Scan for the cell matching the given text and deliver its (x, y) coordinate at center. 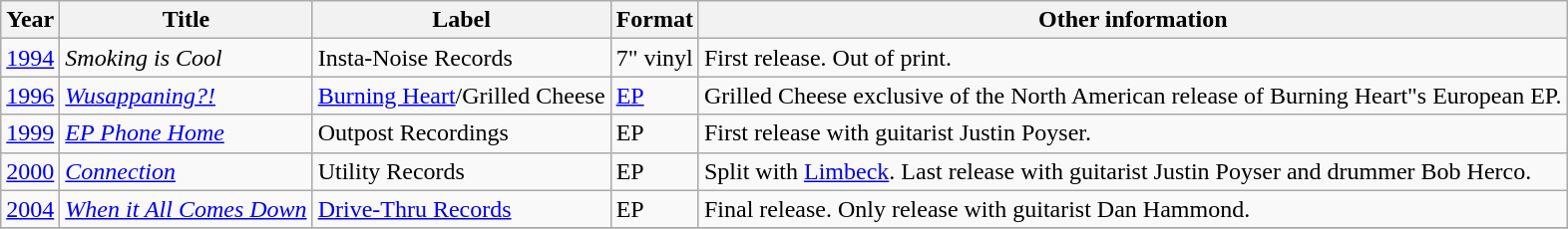
Connection (186, 171)
Smoking is Cool (186, 58)
1996 (30, 96)
1994 (30, 58)
Burning Heart/Grilled Cheese (461, 96)
7" vinyl (654, 58)
First release. Out of print. (1133, 58)
1999 (30, 133)
Insta-Noise Records (461, 58)
Outpost Recordings (461, 133)
Title (186, 20)
Other information (1133, 20)
Drive-Thru Records (461, 209)
Final release. Only release with guitarist Dan Hammond. (1133, 209)
Wusappaning?! (186, 96)
When it All Comes Down (186, 209)
2000 (30, 171)
Utility Records (461, 171)
Label (461, 20)
Split with Limbeck. Last release with guitarist Justin Poyser and drummer Bob Herco. (1133, 171)
EP Phone Home (186, 133)
Year (30, 20)
First release with guitarist Justin Poyser. (1133, 133)
Grilled Cheese exclusive of the North American release of Burning Heart"s European EP. (1133, 96)
Format (654, 20)
2004 (30, 209)
